Output the (X, Y) coordinate of the center of the cell containing the given text.  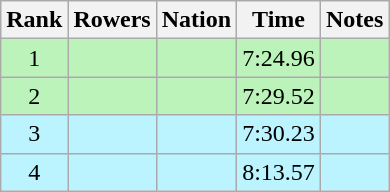
7:29.52 (279, 96)
2 (34, 96)
7:24.96 (279, 58)
Notes (354, 20)
Nation (196, 20)
Rowers (112, 20)
Time (279, 20)
1 (34, 58)
4 (34, 172)
7:30.23 (279, 134)
Rank (34, 20)
8:13.57 (279, 172)
3 (34, 134)
